Find where the given text appears and provide that cell's center as (x, y) coordinate. 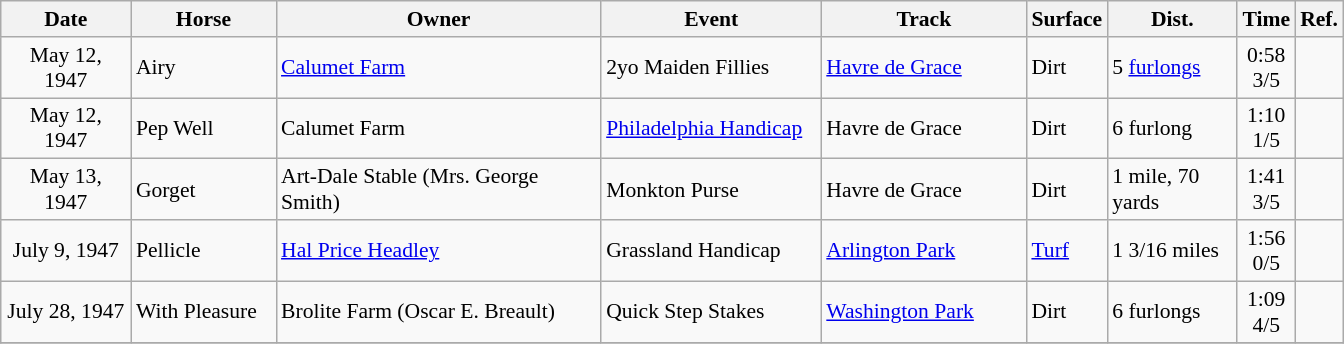
Gorget (204, 190)
6 furlong (1172, 128)
1:56 0/5 (1266, 250)
6 furlongs (1172, 312)
Dist. (1172, 19)
Track (924, 19)
Pep Well (204, 128)
July 28, 1947 (66, 312)
Surface (1066, 19)
1:41 3/5 (1266, 190)
Date (66, 19)
1:10 1/5 (1266, 128)
Grassland Handicap (711, 250)
1:09 4/5 (1266, 312)
May 13, 1947 (66, 190)
Turf (1066, 250)
Event (711, 19)
Ref. (1319, 19)
With Pleasure (204, 312)
5 furlongs (1172, 68)
Monkton Purse (711, 190)
0:58 3/5 (1266, 68)
Arlington Park (924, 250)
1 mile, 70 yards (1172, 190)
Horse (204, 19)
Time (1266, 19)
Airy (204, 68)
Owner (438, 19)
Philadelphia Handicap (711, 128)
1 3/16 miles (1172, 250)
Quick Step Stakes (711, 312)
July 9, 1947 (66, 250)
Washington Park (924, 312)
Art-Dale Stable (Mrs. George Smith) (438, 190)
Pellicle (204, 250)
2yo Maiden Fillies (711, 68)
Brolite Farm (Oscar E. Breault) (438, 312)
Hal Price Headley (438, 250)
